Extract the [x, y] coordinate from the center of the cell holding the provided text.  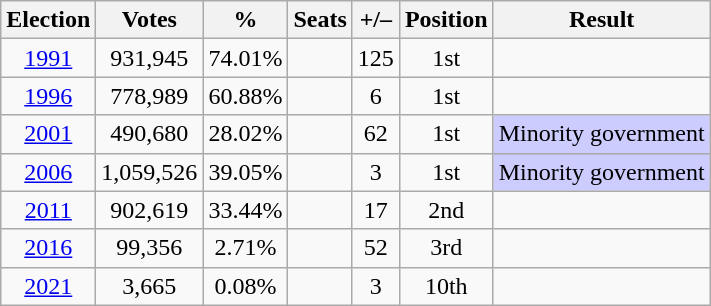
39.05% [246, 172]
74.01% [246, 58]
0.08% [246, 286]
99,356 [150, 248]
60.88% [246, 96]
Votes [150, 20]
902,619 [150, 210]
2011 [48, 210]
10th [446, 286]
125 [376, 58]
33.44% [246, 210]
2.71% [246, 248]
28.02% [246, 134]
% [246, 20]
1991 [48, 58]
1,059,526 [150, 172]
Election [48, 20]
Result [602, 20]
778,989 [150, 96]
Seats [320, 20]
2021 [48, 286]
2006 [48, 172]
2001 [48, 134]
3rd [446, 248]
+/– [376, 20]
3,665 [150, 286]
490,680 [150, 134]
Position [446, 20]
2016 [48, 248]
931,945 [150, 58]
17 [376, 210]
2nd [446, 210]
52 [376, 248]
6 [376, 96]
62 [376, 134]
1996 [48, 96]
